Identify which cell holds the provided text, then report its (X, Y) central coordinate. 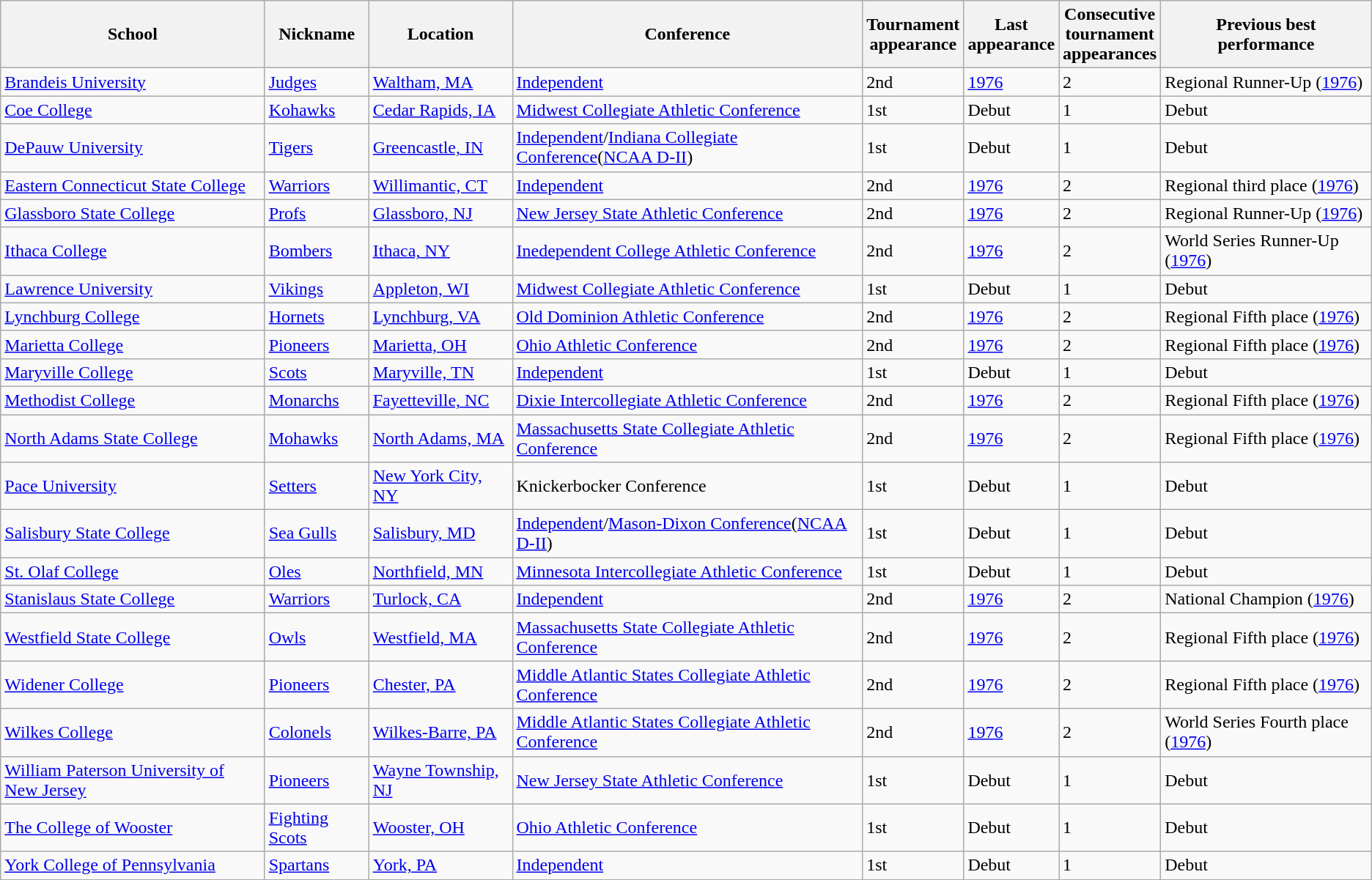
DePauw University (133, 148)
Glassboro, NJ (440, 213)
St. Olaf College (133, 572)
School (133, 34)
Tournamentappearance (913, 34)
Wilkes College (133, 733)
Scots (317, 372)
The College of Wooster (133, 828)
Cedar Rapids, IA (440, 110)
Marietta, OH (440, 344)
Inedependent College Athletic Conference (687, 251)
Appleton, WI (440, 289)
Consecutivetournamentappearances (1110, 34)
Wilkes-Barre, PA (440, 733)
Oles (317, 572)
Ithaca College (133, 251)
Pace University (133, 487)
Nickname (317, 34)
Profs (317, 213)
Salisbury, MD (440, 533)
Maryville, TN (440, 372)
Dixie Intercollegiate Athletic Conference (687, 400)
Lawrence University (133, 289)
World Series Runner-Up (1976) (1266, 251)
Bombers (317, 251)
William Paterson University of New Jersey (133, 780)
New York City, NY (440, 487)
Wayne Township, NJ (440, 780)
Hornets (317, 317)
Regional third place (1976) (1266, 185)
Previous bestperformance (1266, 34)
Fighting Scots (317, 828)
North Adams, MA (440, 438)
Tigers (317, 148)
York College of Pennsylvania (133, 865)
Stanislaus State College (133, 599)
Eastern Connecticut State College (133, 185)
Owls (317, 637)
Salisbury State College (133, 533)
Methodist College (133, 400)
North Adams State College (133, 438)
Monarchs (317, 400)
Lynchburg, VA (440, 317)
Glassboro State College (133, 213)
Marietta College (133, 344)
Greencastle, IN (440, 148)
Willimantic, CT (440, 185)
Independent/Indiana Collegiate Conference(NCAA D-II) (687, 148)
Turlock, CA (440, 599)
Lynchburg College (133, 317)
Widener College (133, 684)
Independent/Mason-Dixon Conference(NCAA D-II) (687, 533)
Vikings (317, 289)
World Series Fourth place (1976) (1266, 733)
Westfield, MA (440, 637)
Judges (317, 82)
Coe College (133, 110)
Minnesota Intercollegiate Athletic Conference (687, 572)
York, PA (440, 865)
Kohawks (317, 110)
Waltham, MA (440, 82)
Location (440, 34)
Setters (317, 487)
Old Dominion Athletic Conference (687, 317)
Colonels (317, 733)
Ithaca, NY (440, 251)
Wooster, OH (440, 828)
Westfield State College (133, 637)
Knickerbocker Conference (687, 487)
Chester, PA (440, 684)
Mohawks (317, 438)
Northfield, MN (440, 572)
Spartans (317, 865)
National Champion (1976) (1266, 599)
Sea Gulls (317, 533)
Brandeis University (133, 82)
Conference (687, 34)
Lastappearance (1011, 34)
Maryville College (133, 372)
Fayetteville, NC (440, 400)
